Detect which cell encompasses the target text, then output its [X, Y] center coordinate. 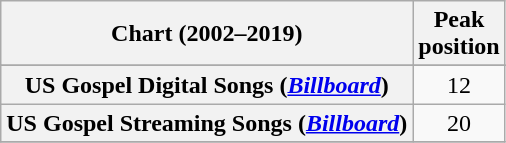
US Gospel Streaming Songs (Billboard) [207, 123]
12 [459, 85]
20 [459, 123]
US Gospel Digital Songs (Billboard) [207, 85]
Peakposition [459, 34]
Chart (2002–2019) [207, 34]
